Locate the cell with the specified text and output its (X, Y) center coordinate. 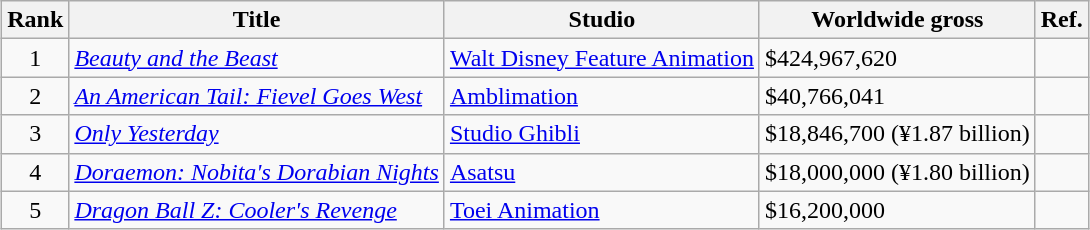
Ref. (1062, 20)
Asatsu (602, 172)
Studio (602, 20)
$18,846,700 (¥1.87 billion) (897, 134)
Title (257, 20)
$18,000,000 (¥1.80 billion) (897, 172)
Toei Animation (602, 210)
Rank (36, 20)
Beauty and the Beast (257, 58)
1 (36, 58)
$40,766,041 (897, 96)
Doraemon: Nobita's Dorabian Nights (257, 172)
$424,967,620 (897, 58)
Worldwide gross (897, 20)
2 (36, 96)
4 (36, 172)
An American Tail: Fievel Goes West (257, 96)
Studio Ghibli (602, 134)
Walt Disney Feature Animation (602, 58)
$16,200,000 (897, 210)
3 (36, 134)
Amblimation (602, 96)
5 (36, 210)
Only Yesterday (257, 134)
Dragon Ball Z: Cooler's Revenge (257, 210)
